Locate the cell with the specified text and output its [X, Y] center coordinate. 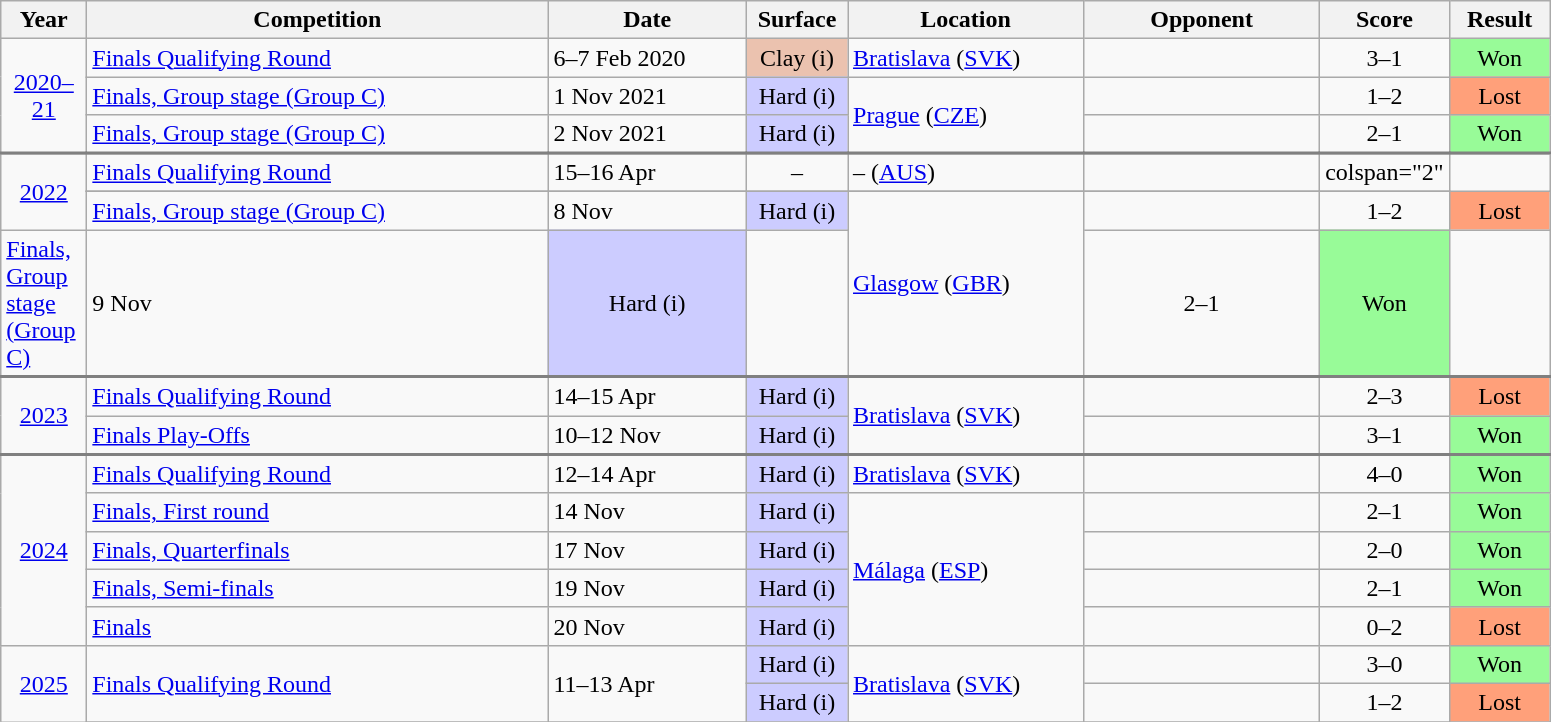
2022 [44, 192]
Málaga (ESP) [966, 569]
Finals, First round [318, 512]
11–13 Apr [648, 683]
1 Nov 2021 [648, 96]
Surface [796, 20]
colspan="2" [1385, 172]
Clay (i) [796, 58]
10–12 Nov [648, 436]
14–15 Apr [648, 396]
17 Nov [648, 550]
Result [1500, 20]
9 Nov [318, 304]
15–16 Apr [648, 172]
Competition [318, 20]
4–0 [1385, 474]
Glasgow (GBR) [966, 284]
0–2 [1385, 626]
6–7 Feb 2020 [648, 58]
Finals [318, 626]
Finals, Quarterfinals [318, 550]
20 Nov [648, 626]
19 Nov [648, 588]
Year [44, 20]
– [796, 172]
– (AUS) [966, 172]
8 Nov [648, 211]
2 Nov 2021 [648, 134]
14 Nov [648, 512]
2025 [44, 683]
2023 [44, 416]
Finals, Semi-finals [318, 588]
2024 [44, 550]
Date [648, 20]
3–0 [1385, 664]
2–3 [1385, 396]
2020–21 [44, 96]
2–0 [1385, 550]
Finals Play-Offs [318, 436]
Score [1385, 20]
12–14 Apr [648, 474]
Opponent [1202, 20]
Prague (CZE) [966, 115]
Location [966, 20]
